Return the [x, y] coordinate for the center point of the cell that contains the specified text.  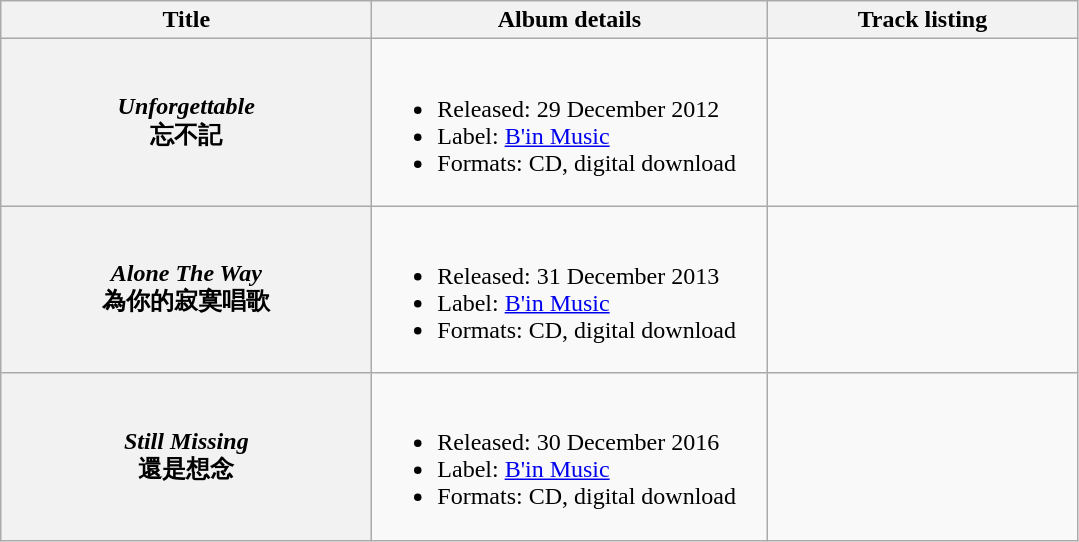
Title [186, 20]
Still Missing 還是想念 [186, 456]
Album details [570, 20]
Released: 29 December 2012Label: B'in MusicFormats: CD, digital download [570, 122]
Released: 30 December 2016Label: B'in MusicFormats: CD, digital download [570, 456]
Track listing [922, 20]
Released: 31 December 2013Label: B'in MusicFormats: CD, digital download [570, 290]
Alone The Way 為你的寂寞唱歌 [186, 290]
Unforgettable 忘不記 [186, 122]
